Locate the cell with the specified text and output its (X, Y) center coordinate. 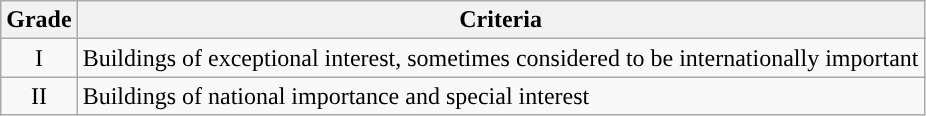
Buildings of national importance and special interest (500, 96)
Buildings of exceptional interest, sometimes considered to be internationally important (500, 58)
II (39, 96)
I (39, 58)
Criteria (500, 20)
Grade (39, 20)
